Provide the [x, y] coordinate of the cell's center where the given text is located.  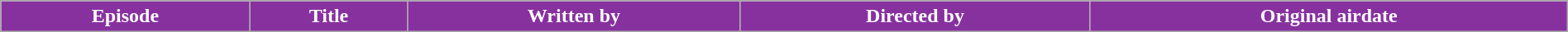
Written by [574, 16]
Directed by [915, 16]
Episode [126, 16]
Title [329, 16]
Original airdate [1328, 16]
